For the text-containing cell, return its midpoint in (X, Y) coordinate format. 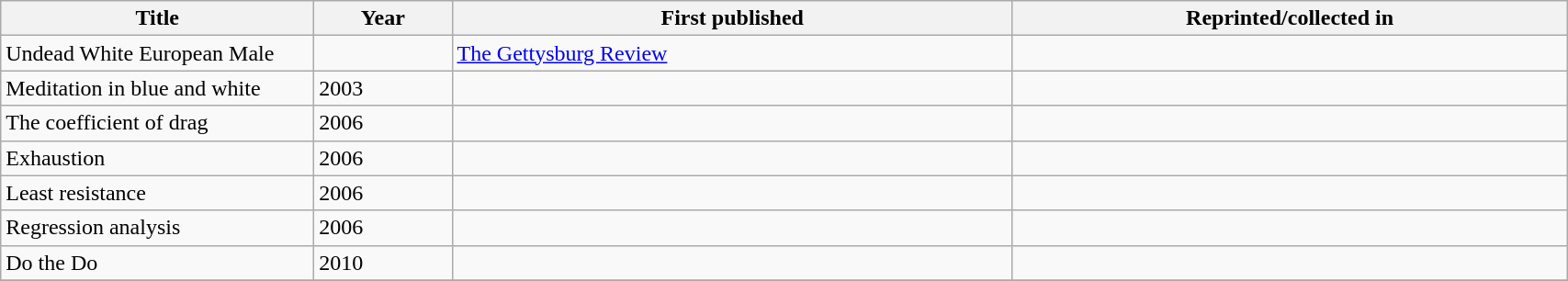
Reprinted/collected in (1290, 18)
2003 (383, 88)
The coefficient of drag (158, 123)
The Gettysburg Review (732, 53)
Do the Do (158, 263)
Exhaustion (158, 158)
Least resistance (158, 193)
Undead White European Male (158, 53)
Regression analysis (158, 228)
Title (158, 18)
Meditation in blue and white (158, 88)
Year (383, 18)
2010 (383, 263)
First published (732, 18)
